Extract the [x, y] coordinate from the center of the cell holding the provided text.  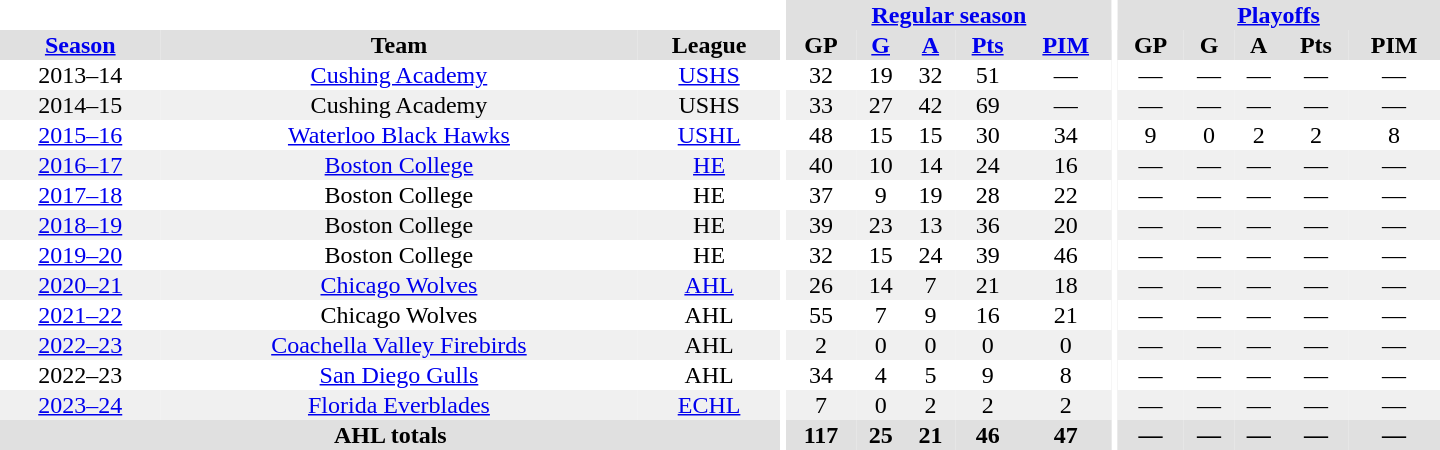
2013–14 [80, 75]
2020–21 [80, 285]
4 [881, 375]
2017–18 [80, 195]
51 [988, 75]
36 [988, 225]
Waterloo Black Hawks [398, 135]
55 [821, 315]
Playoffs [1278, 15]
47 [1066, 435]
27 [881, 105]
37 [821, 195]
33 [821, 105]
48 [821, 135]
25 [881, 435]
2015–16 [80, 135]
26 [821, 285]
117 [821, 435]
AHL totals [390, 435]
2014–15 [80, 105]
2021–22 [80, 315]
30 [988, 135]
2018–19 [80, 225]
40 [821, 165]
10 [881, 165]
28 [988, 195]
San Diego Gulls [398, 375]
Regular season [948, 15]
42 [931, 105]
Team [398, 45]
2016–17 [80, 165]
20 [1066, 225]
22 [1066, 195]
ECHL [708, 405]
13 [931, 225]
Coachella Valley Firebirds [398, 345]
League [708, 45]
Season [80, 45]
2023–24 [80, 405]
18 [1066, 285]
2019–20 [80, 255]
Florida Everblades [398, 405]
69 [988, 105]
5 [931, 375]
USHL [708, 135]
23 [881, 225]
